Search for the cell housing the specified text and yield its [X, Y] center coordinate. 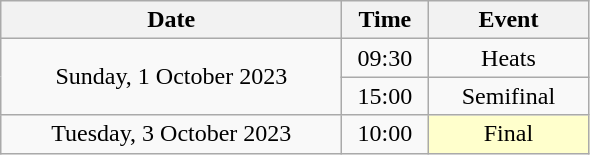
Semifinal [508, 96]
15:00 [385, 96]
Time [385, 20]
Sunday, 1 October 2023 [172, 77]
Heats [508, 58]
Event [508, 20]
09:30 [385, 58]
Tuesday, 3 October 2023 [172, 134]
Date [172, 20]
Final [508, 134]
10:00 [385, 134]
